Scan for the cell matching the given text and deliver its (x, y) coordinate at center. 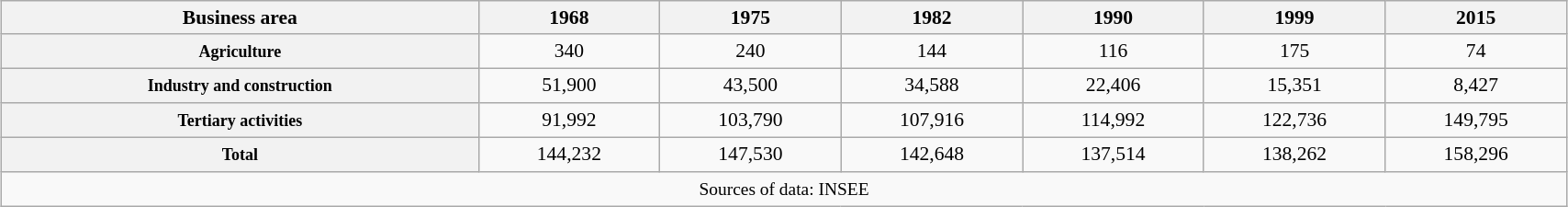
8,427 (1476, 86)
144,232 (569, 155)
144 (932, 52)
107,916 (932, 121)
122,736 (1294, 121)
1975 (751, 17)
34,588 (932, 86)
1982 (932, 17)
340 (569, 52)
91,992 (569, 121)
Tertiary activities (241, 121)
Agriculture (241, 52)
51,900 (569, 86)
103,790 (751, 121)
1990 (1114, 17)
Sources of data: INSEE (784, 190)
1999 (1294, 17)
1968 (569, 17)
74 (1476, 52)
22,406 (1114, 86)
Industry and construction (241, 86)
138,262 (1294, 155)
15,351 (1294, 86)
147,530 (751, 155)
158,296 (1476, 155)
116 (1114, 52)
2015 (1476, 17)
149,795 (1476, 121)
43,500 (751, 86)
Business area (241, 17)
142,648 (932, 155)
137,514 (1114, 155)
Total (241, 155)
240 (751, 52)
114,992 (1114, 121)
175 (1294, 52)
